Scan for the cell matching the given text and deliver its (x, y) coordinate at center. 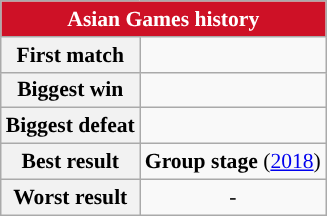
Worst result (70, 197)
- (233, 197)
Asian Games history (164, 19)
Group stage (2018) (233, 162)
Best result (70, 162)
Biggest defeat (70, 126)
Biggest win (70, 90)
First match (70, 55)
